Return the [x, y] coordinate for the center point of the cell that contains the specified text.  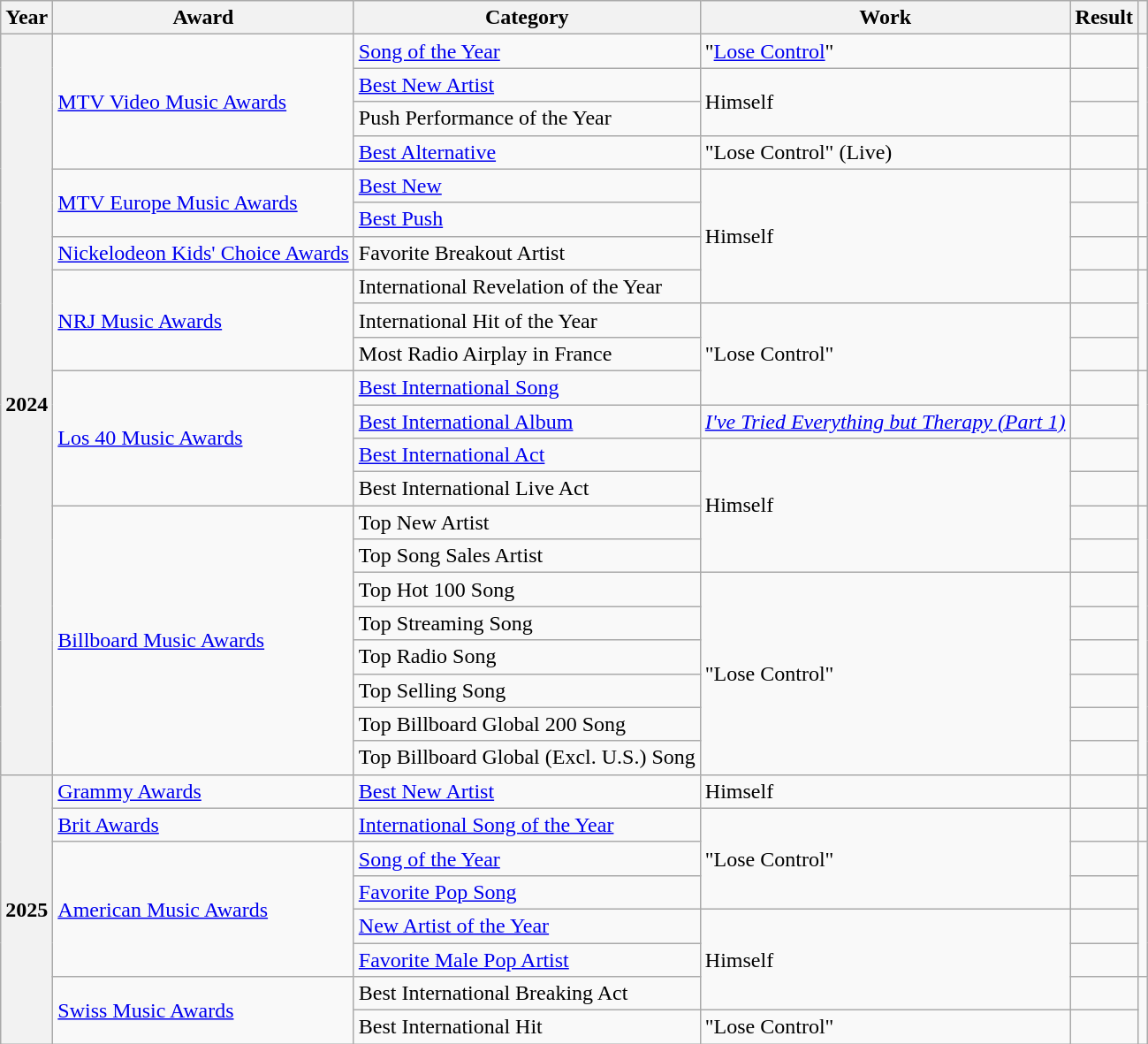
Best Alternative [527, 152]
NRJ Music Awards [203, 320]
Top Streaming Song [527, 623]
Top Hot 100 Song [527, 590]
Top Billboard Global (Excl. U.S.) Song [527, 758]
Nickelodeon Kids' Choice Awards [203, 253]
International Revelation of the Year [527, 286]
Top Song Sales Artist [527, 556]
Los 40 Music Awards [203, 438]
Favorite Breakout Artist [527, 253]
International Hit of the Year [527, 320]
MTV Video Music Awards [203, 102]
Result [1104, 18]
Top Radio Song [527, 657]
American Music Awards [203, 909]
Best International Live Act [527, 489]
MTV Europe Music Awards [203, 202]
Award [203, 18]
Swiss Music Awards [203, 1010]
I've Tried Everything but Therapy (Part 1) [886, 422]
Most Radio Airplay in France [527, 354]
Category [527, 18]
Work [886, 18]
International Song of the Year [527, 825]
Year [27, 18]
"Lose Control" (Live) [886, 152]
Best New [527, 186]
Top New Artist [527, 522]
Push Performance of the Year [527, 118]
Best International Act [527, 455]
Best International Album [527, 422]
Billboard Music Awards [203, 640]
Best Push [527, 219]
2025 [27, 909]
Top Billboard Global 200 Song [527, 724]
2024 [27, 405]
Best International Song [527, 387]
Brit Awards [203, 825]
Best International Breaking Act [527, 994]
Favorite Male Pop Artist [527, 959]
Top Selling Song [527, 690]
Grammy Awards [203, 791]
New Artist of the Year [527, 926]
Favorite Pop Song [527, 892]
Best International Hit [527, 1027]
